From the cell containing the given text, extract its center point as [x, y] coordinate. 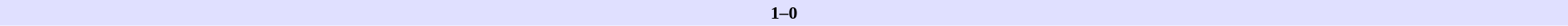
1–0 [784, 13]
